Scan for the cell matching the given text and deliver its (X, Y) coordinate at center. 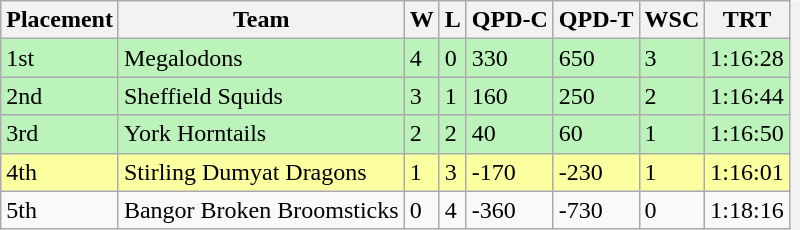
-360 (510, 210)
L (452, 20)
-730 (596, 210)
2nd (60, 96)
650 (596, 58)
Placement (60, 20)
1:16:01 (747, 172)
Megalodons (261, 58)
-170 (510, 172)
1:16:50 (747, 134)
W (422, 20)
WSC (672, 20)
1:16:44 (747, 96)
QPD-C (510, 20)
QPD-T (596, 20)
60 (596, 134)
Stirling Dumyat Dragons (261, 172)
330 (510, 58)
York Horntails (261, 134)
Team (261, 20)
3rd (60, 134)
TRT (747, 20)
-230 (596, 172)
160 (510, 96)
Sheffield Squids (261, 96)
5th (60, 210)
1:16:28 (747, 58)
40 (510, 134)
4th (60, 172)
1st (60, 58)
Bangor Broken Broomsticks (261, 210)
250 (596, 96)
1:18:16 (747, 210)
